Locate the cell with the specified text and output its [X, Y] center coordinate. 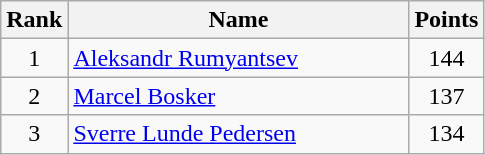
Rank [34, 20]
137 [446, 96]
Name [238, 20]
Aleksandr Rumyantsev [238, 58]
3 [34, 134]
Sverre Lunde Pedersen [238, 134]
134 [446, 134]
1 [34, 58]
Points [446, 20]
144 [446, 58]
Marcel Bosker [238, 96]
2 [34, 96]
